Pinpoint the cell where the given text exists, returning its (X, Y) midpoint coordinate. 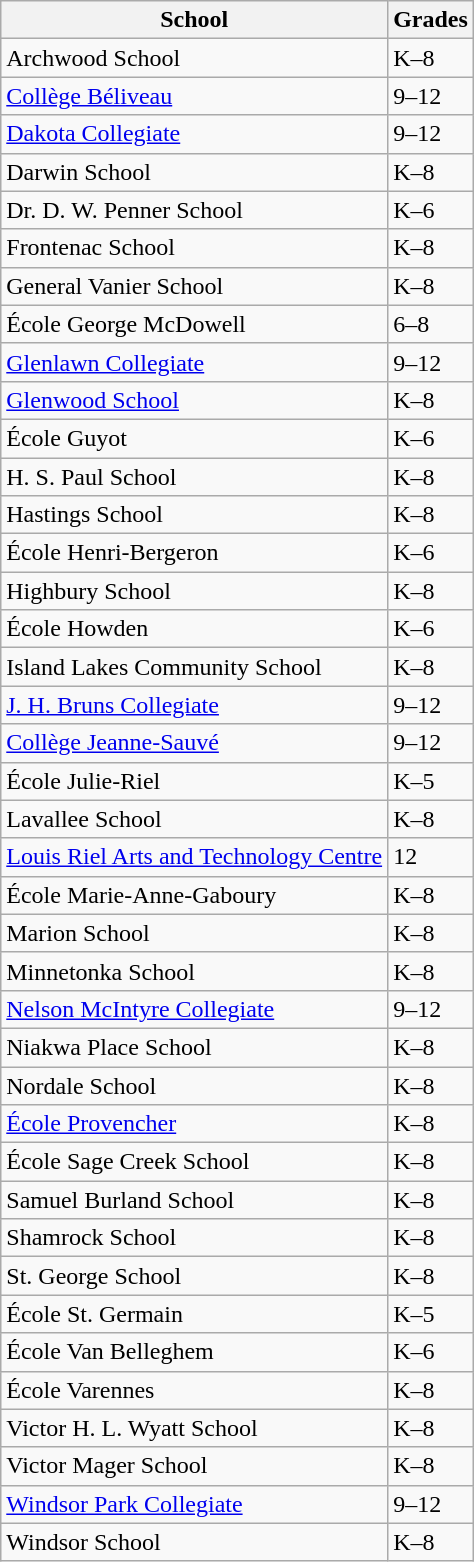
Niakwa Place School (194, 1047)
Marion School (194, 933)
École Van Belleghem (194, 1352)
General Vanier School (194, 286)
Louis Riel Arts and Technology Centre (194, 857)
Nordale School (194, 1085)
Glenlawn Collegiate (194, 362)
Lavallee School (194, 819)
Collège Jeanne-Sauvé (194, 743)
Dr. D. W. Penner School (194, 210)
École Julie-Riel (194, 781)
J. H. Bruns Collegiate (194, 705)
Windsor School (194, 1542)
École George McDowell (194, 324)
Dakota Collegiate (194, 134)
Collège Béliveau (194, 96)
Minnetonka School (194, 971)
Nelson McIntyre Collegiate (194, 1009)
6–8 (431, 324)
H. S. Paul School (194, 477)
Shamrock School (194, 1238)
École Provencher (194, 1124)
Hastings School (194, 515)
Island Lakes Community School (194, 667)
Samuel Burland School (194, 1200)
Grades (431, 20)
École St. Germain (194, 1314)
Frontenac School (194, 248)
School (194, 20)
Windsor Park Collegiate (194, 1504)
École Guyot (194, 438)
Highbury School (194, 591)
École Henri-Bergeron (194, 553)
Glenwood School (194, 400)
12 (431, 857)
École Sage Creek School (194, 1162)
Victor H. L. Wyatt School (194, 1428)
Darwin School (194, 172)
École Howden (194, 629)
École Marie-Anne-Gaboury (194, 895)
Victor Mager School (194, 1466)
École Varennes (194, 1390)
Archwood School (194, 58)
St. George School (194, 1276)
